Return [X, Y] of the center of cell containing provided text 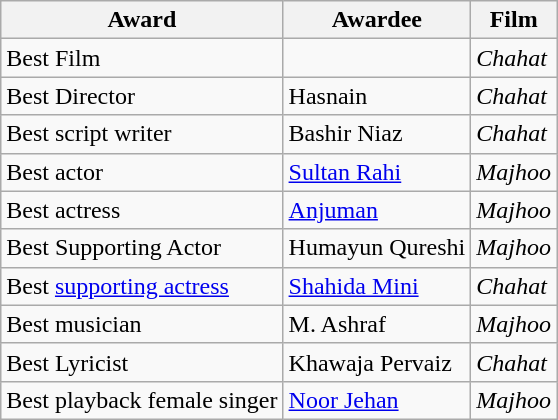
Best script writer [142, 134]
Best actor [142, 172]
Sultan Rahi [377, 172]
Film [514, 20]
Best Film [142, 58]
M. Ashraf [377, 324]
Best supporting actress [142, 286]
Best playback female singer [142, 400]
Award [142, 20]
Best Director [142, 96]
Shahida Mini [377, 286]
Best musician [142, 324]
Best Lyricist [142, 362]
Khawaja Pervaiz [377, 362]
Hasnain [377, 96]
Awardee [377, 20]
Best Supporting Actor [142, 248]
Noor Jehan [377, 400]
Bashir Niaz [377, 134]
Anjuman [377, 210]
Best actress [142, 210]
Humayun Qureshi [377, 248]
